Search for the cell housing the specified text and yield its (X, Y) center coordinate. 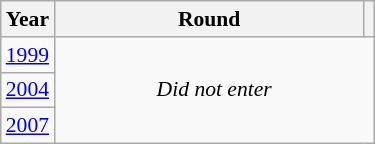
Year (28, 19)
2007 (28, 126)
Did not enter (214, 90)
1999 (28, 55)
2004 (28, 90)
Round (209, 19)
